Find where the given text appears and provide that cell's center as [X, Y] coordinate. 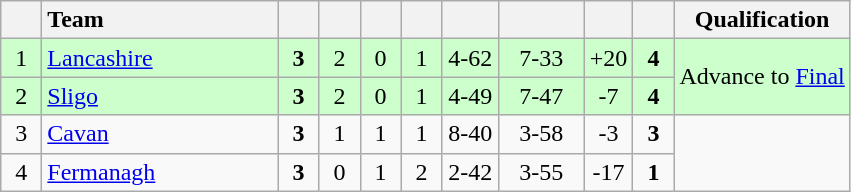
-7 [608, 96]
4-62 [470, 58]
Advance to Final [762, 77]
7-33 [541, 58]
8-40 [470, 134]
Qualification [762, 20]
Team [160, 20]
Fermanagh [160, 172]
3-58 [541, 134]
-3 [608, 134]
Lancashire [160, 58]
Sligo [160, 96]
7-47 [541, 96]
-17 [608, 172]
4-49 [470, 96]
3-55 [541, 172]
2-42 [470, 172]
+20 [608, 58]
Cavan [160, 134]
